Identify which cell holds the provided text, then report its [x, y] central coordinate. 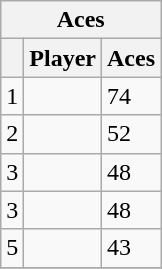
74 [132, 96]
43 [132, 248]
52 [132, 134]
5 [12, 248]
Player [63, 58]
2 [12, 134]
1 [12, 96]
